For the text-containing cell, return its midpoint in (x, y) coordinate format. 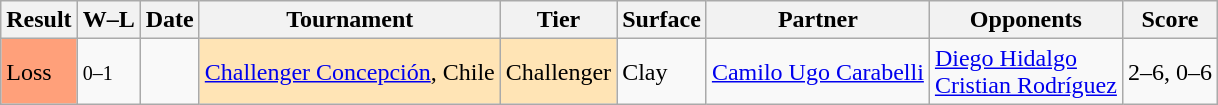
W–L (108, 20)
2–6, 0–6 (1170, 72)
Tier (558, 20)
Partner (818, 20)
0–1 (108, 72)
Challenger (558, 72)
Tournament (350, 20)
Challenger Concepción, Chile (350, 72)
Surface (662, 20)
Score (1170, 20)
Result (39, 20)
Date (170, 20)
Opponents (1026, 20)
Camilo Ugo Carabelli (818, 72)
Diego Hidalgo Cristian Rodríguez (1026, 72)
Clay (662, 72)
Loss (39, 72)
